From the cell containing the given text, extract its center point as [x, y] coordinate. 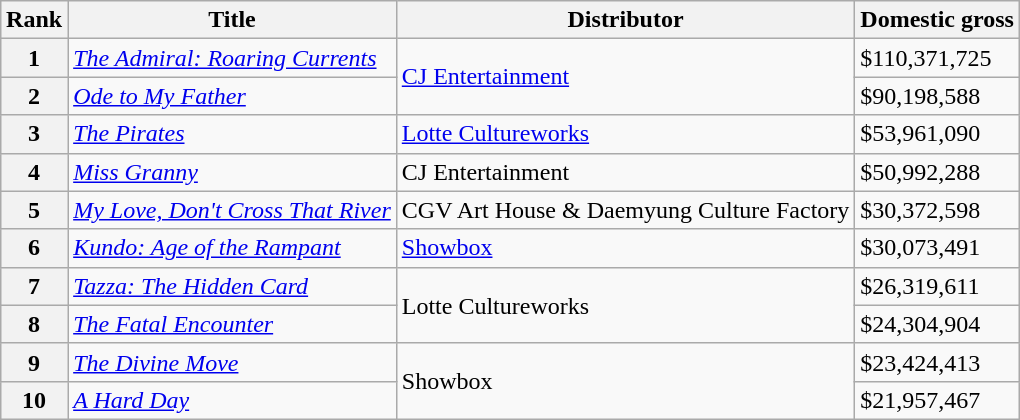
The Pirates [232, 134]
$110,371,725 [938, 58]
Rank [34, 20]
The Fatal Encounter [232, 324]
CGV Art House & Daemyung Culture Factory [626, 210]
My Love, Don't Cross That River [232, 210]
7 [34, 286]
The Divine Move [232, 362]
1 [34, 58]
$30,372,598 [938, 210]
9 [34, 362]
$24,304,904 [938, 324]
2 [34, 96]
Kundo: Age of the Rampant [232, 248]
8 [34, 324]
$90,198,588 [938, 96]
$26,319,611 [938, 286]
The Admiral: Roaring Currents [232, 58]
A Hard Day [232, 400]
$21,957,467 [938, 400]
Miss Granny [232, 172]
$50,992,288 [938, 172]
Tazza: The Hidden Card [232, 286]
$53,961,090 [938, 134]
Ode to My Father [232, 96]
5 [34, 210]
10 [34, 400]
6 [34, 248]
3 [34, 134]
Title [232, 20]
Domestic gross [938, 20]
$30,073,491 [938, 248]
Distributor [626, 20]
$23,424,413 [938, 362]
4 [34, 172]
